Scan for the cell matching the given text and deliver its [x, y] coordinate at center. 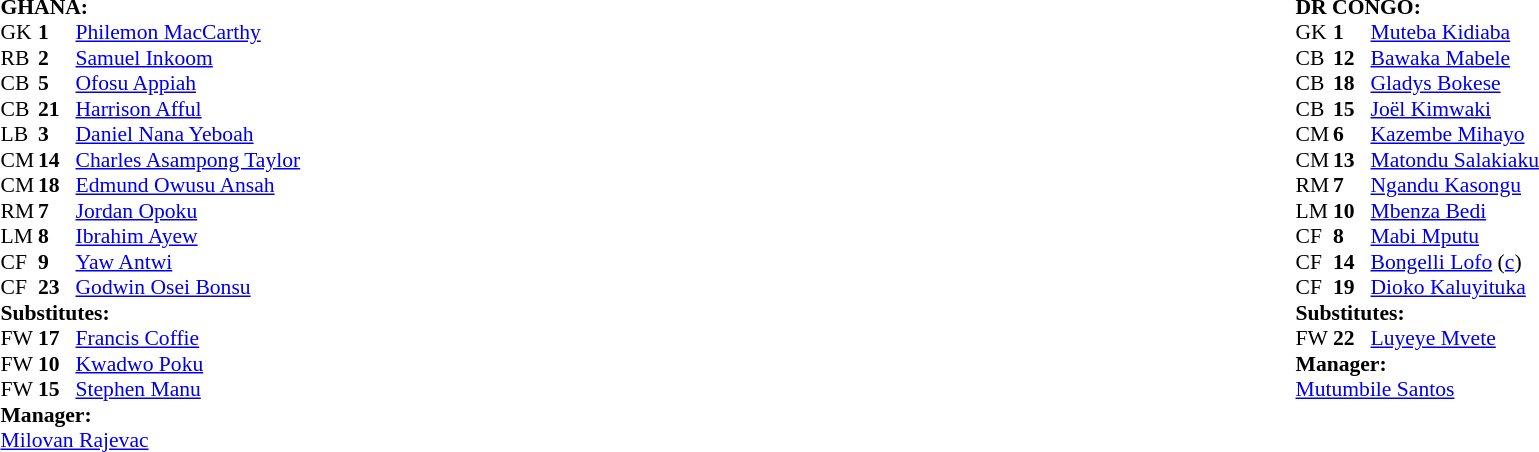
22 [1352, 339]
Bongelli Lofo (c) [1455, 262]
Ibrahim Ayew [188, 237]
Godwin Osei Bonsu [188, 287]
Charles Asampong Taylor [188, 160]
Stephen Manu [188, 389]
5 [57, 83]
Francis Coffie [188, 339]
Mbenza Bedi [1455, 211]
13 [1352, 160]
Mabi Mputu [1455, 237]
Yaw Antwi [188, 262]
2 [57, 58]
Harrison Afful [188, 109]
Kazembe Mihayo [1455, 135]
Kwadwo Poku [188, 364]
Daniel Nana Yeboah [188, 135]
21 [57, 109]
Muteba Kidiaba [1455, 33]
19 [1352, 287]
Luyeye Mvete [1455, 339]
Jordan Opoku [188, 211]
Philemon MacCarthy [188, 33]
Joël Kimwaki [1455, 109]
6 [1352, 135]
RB [19, 58]
Dioko Kaluyituka [1455, 287]
Ngandu Kasongu [1455, 185]
12 [1352, 58]
Edmund Owusu Ansah [188, 185]
Mutumbile Santos [1418, 389]
9 [57, 262]
17 [57, 339]
Ofosu Appiah [188, 83]
Matondu Salakiaku [1455, 160]
23 [57, 287]
Gladys Bokese [1455, 83]
LB [19, 135]
3 [57, 135]
Bawaka Mabele [1455, 58]
Samuel Inkoom [188, 58]
